Return the [x, y] coordinate for the center point of the cell that contains the specified text.  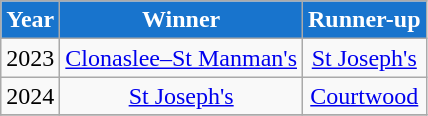
Year [30, 20]
2024 [30, 96]
Clonaslee–St Manman's [182, 58]
2023 [30, 58]
Runner-up [365, 20]
Winner [182, 20]
Courtwood [365, 96]
